For the text-containing cell, return its midpoint in (X, Y) coordinate format. 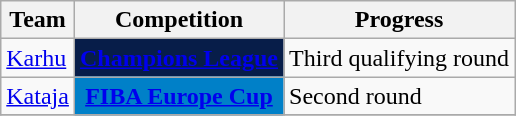
Karhu (38, 58)
FIBA Europe Cup (178, 96)
Kataja (38, 96)
Progress (400, 20)
Competition (178, 20)
Team (38, 20)
Second round (400, 96)
Champions League (178, 58)
Third qualifying round (400, 58)
